Pinpoint the cell where the given text exists, returning its (X, Y) midpoint coordinate. 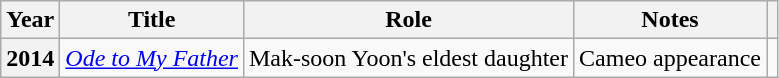
Ode to My Father (152, 58)
Notes (670, 20)
Year (30, 20)
Title (152, 20)
Cameo appearance (670, 58)
Role (408, 20)
2014 (30, 58)
Mak-soon Yoon's eldest daughter (408, 58)
